Find where the given text appears and provide that cell's center as (x, y) coordinate. 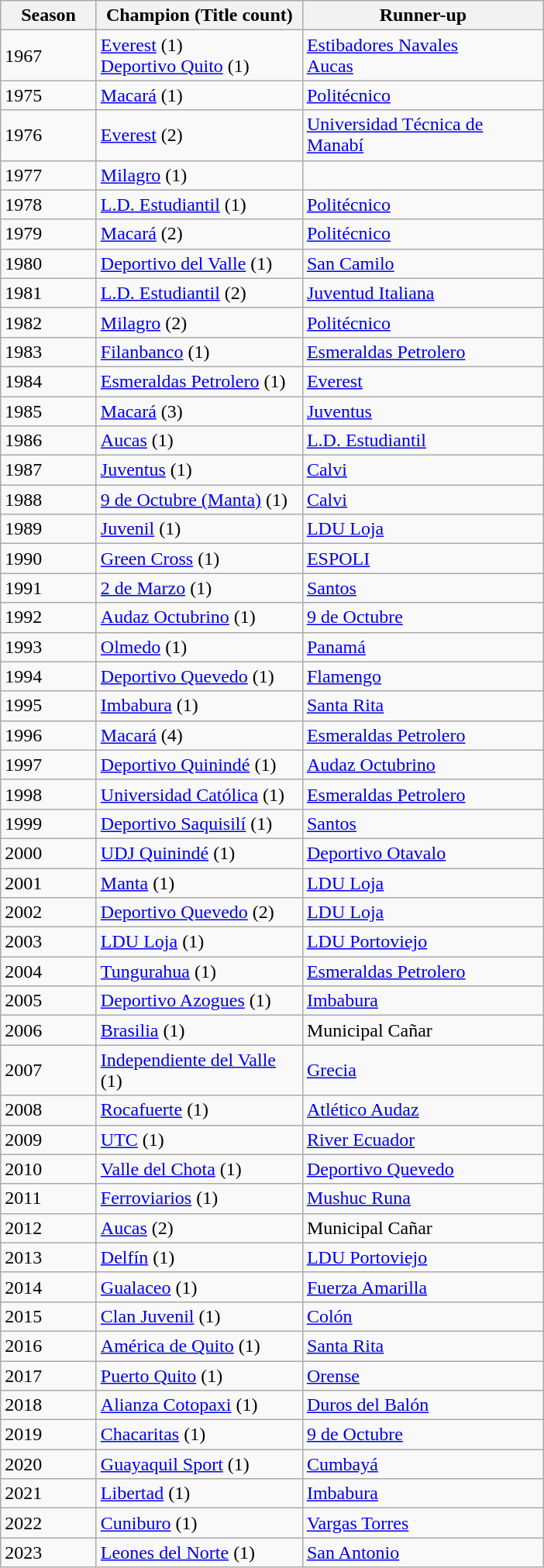
Milagro (1) (199, 175)
1982 (49, 322)
San Camilo (423, 263)
Estibadores NavalesAucas (423, 56)
1996 (49, 735)
Guayaquil Sport (1) (199, 1464)
2014 (49, 1287)
1989 (49, 529)
Everest (2) (199, 135)
2009 (49, 1140)
Audaz Octubrino (1) (199, 617)
Colón (423, 1316)
2015 (49, 1316)
2013 (49, 1257)
Everest (1)Deportivo Quito (1) (199, 56)
Leones del Norte (1) (199, 1553)
Juventus (1) (199, 470)
1990 (49, 559)
Duros del Balón (423, 1405)
Season (49, 15)
Independiente del Valle (1) (199, 1071)
Delfín (1) (199, 1257)
Puerto Quito (1) (199, 1375)
1993 (49, 647)
Juvenil (1) (199, 529)
L.D. Estudiantil (423, 441)
Deportivo Saquisilí (1) (199, 824)
Audaz Octubrino (423, 765)
Orense (423, 1375)
Filanbanco (1) (199, 352)
1981 (49, 293)
Deportivo Azogues (1) (199, 1001)
Deportivo Quevedo (1) (199, 676)
2019 (49, 1435)
2001 (49, 882)
Libertad (1) (199, 1494)
2017 (49, 1375)
L.D. Estudiantil (2) (199, 293)
1999 (49, 824)
UTC (1) (199, 1140)
1979 (49, 234)
2007 (49, 1071)
1994 (49, 676)
Deportivo del Valle (1) (199, 263)
Macará (2) (199, 234)
2023 (49, 1553)
1986 (49, 441)
Brasilia (1) (199, 1030)
1987 (49, 470)
2003 (49, 942)
2000 (49, 853)
1991 (49, 588)
1998 (49, 794)
Esmeraldas Petrolero (1) (199, 381)
Deportivo Quevedo (423, 1169)
1980 (49, 263)
2008 (49, 1110)
LDU Loja (1) (199, 942)
1997 (49, 765)
Valle del Chota (1) (199, 1169)
1967 (49, 56)
Macará (4) (199, 735)
Ferroviarios (1) (199, 1198)
Macará (3) (199, 411)
Manta (1) (199, 882)
Olmedo (1) (199, 647)
Panamá (423, 647)
2002 (49, 913)
2021 (49, 1494)
1984 (49, 381)
Cumbayá (423, 1464)
Chacaritas (1) (199, 1435)
Aucas (2) (199, 1228)
Aucas (1) (199, 441)
1992 (49, 617)
Clan Juvenil (1) (199, 1316)
2022 (49, 1523)
Universidad Católica (1) (199, 794)
Juventud Italiana (423, 293)
Champion (Title count) (199, 15)
Macará (1) (199, 95)
2020 (49, 1464)
1977 (49, 175)
Deportivo Quinindé (1) (199, 765)
Deportivo Quevedo (2) (199, 913)
2006 (49, 1030)
1976 (49, 135)
UDJ Quinindé (1) (199, 853)
ESPOLI (423, 559)
2018 (49, 1405)
Rocafuerte (1) (199, 1110)
2010 (49, 1169)
América de Quito (1) (199, 1346)
1983 (49, 352)
2011 (49, 1198)
Tungurahua (1) (199, 971)
Mushuc Runa (423, 1198)
Vargas Torres (423, 1523)
Atlético Audaz (423, 1110)
Everest (423, 381)
2012 (49, 1228)
9 de Octubre (Manta) (1) (199, 500)
1995 (49, 706)
L.D. Estudiantil (1) (199, 205)
Deportivo Otavalo (423, 853)
Alianza Cotopaxi (1) (199, 1405)
River Ecuador (423, 1140)
1975 (49, 95)
2016 (49, 1346)
Fuerza Amarilla (423, 1287)
Runner-up (423, 15)
Imbabura (1) (199, 706)
Green Cross (1) (199, 559)
2005 (49, 1001)
1988 (49, 500)
Juventus (423, 411)
2004 (49, 971)
Flamengo (423, 676)
Grecia (423, 1071)
2 de Marzo (1) (199, 588)
1985 (49, 411)
Milagro (2) (199, 322)
San Antonio (423, 1553)
Gualaceo (1) (199, 1287)
Universidad Técnica de Manabí (423, 135)
Cuniburo (1) (199, 1523)
1978 (49, 205)
